Identify which cell holds the provided text, then report its [X, Y] central coordinate. 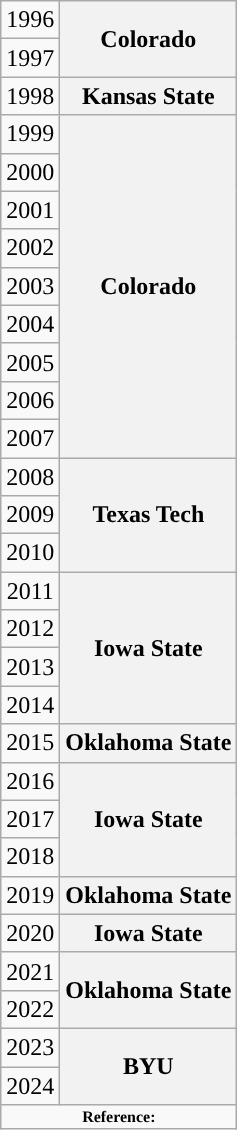
2009 [30, 515]
2007 [30, 438]
2005 [30, 362]
2010 [30, 553]
Reference: [119, 1117]
2023 [30, 1047]
2017 [30, 819]
2001 [30, 210]
2022 [30, 1009]
2006 [30, 400]
2004 [30, 324]
2013 [30, 667]
2016 [30, 781]
Texas Tech [148, 515]
2000 [30, 172]
2012 [30, 629]
2018 [30, 857]
BYU [148, 1066]
2021 [30, 971]
2011 [30, 591]
2015 [30, 743]
1999 [30, 134]
2003 [30, 286]
2020 [30, 933]
2014 [30, 705]
1997 [30, 58]
2024 [30, 1085]
2019 [30, 895]
1996 [30, 20]
2002 [30, 248]
1998 [30, 96]
Kansas State [148, 96]
2008 [30, 477]
